For the text-containing cell, return its midpoint in [x, y] coordinate format. 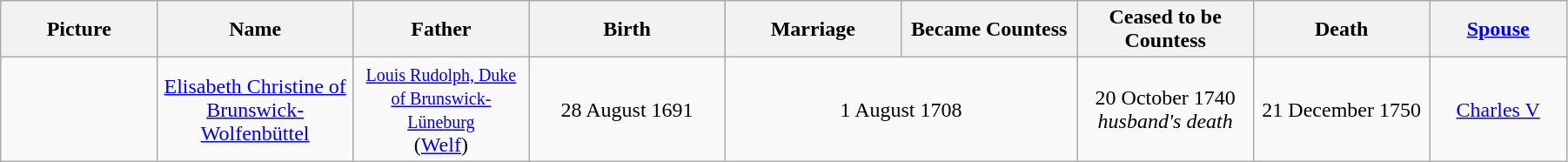
20 October 1740husband's death [1165, 110]
Charles V [1498, 110]
28 August 1691 [627, 110]
Louis Rudolph, Duke of Brunswick-Lüneburg(Welf) [441, 110]
Death [1341, 30]
Birth [627, 30]
1 August 1708 [901, 110]
Ceased to be Countess [1165, 30]
Name [256, 30]
Became Countess [989, 30]
21 December 1750 [1341, 110]
Picture [79, 30]
Elisabeth Christine of Brunswick-Wolfenbüttel [256, 110]
Father [441, 30]
Spouse [1498, 30]
Marriage [813, 30]
